For the text-containing cell, return its midpoint in (X, Y) coordinate format. 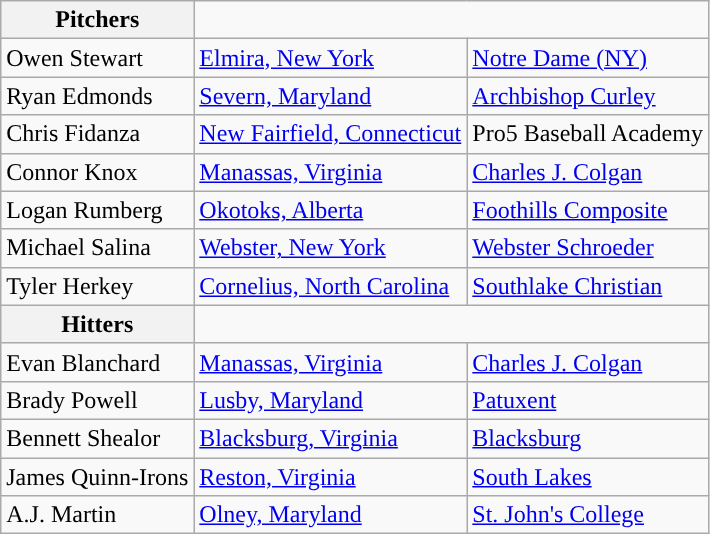
Chris Fidanza (98, 134)
Okotoks, Alberta (330, 210)
Blacksburg (588, 438)
Bennett Shealor (98, 438)
Pitchers (98, 20)
Lusby, Maryland (330, 400)
Foothills Composite (588, 210)
Elmira, New York (330, 58)
Southlake Christian (588, 286)
Owen Stewart (98, 58)
New Fairfield, Connecticut (330, 134)
Logan Rumberg (98, 210)
James Quinn-Irons (98, 477)
Tyler Herkey (98, 286)
Connor Knox (98, 172)
A.J. Martin (98, 515)
Olney, Maryland (330, 515)
Archbishop Curley (588, 96)
Notre Dame (NY) (588, 58)
St. John's College (588, 515)
Hitters (98, 324)
Blacksburg, Virginia (330, 438)
Reston, Virginia (330, 477)
South Lakes (588, 477)
Webster, New York (330, 248)
Ryan Edmonds (98, 96)
Patuxent (588, 400)
Evan Blanchard (98, 362)
Severn, Maryland (330, 96)
Pro5 Baseball Academy (588, 134)
Brady Powell (98, 400)
Michael Salina (98, 248)
Cornelius, North Carolina (330, 286)
Webster Schroeder (588, 248)
